Return [X, Y] of the center of cell containing provided text 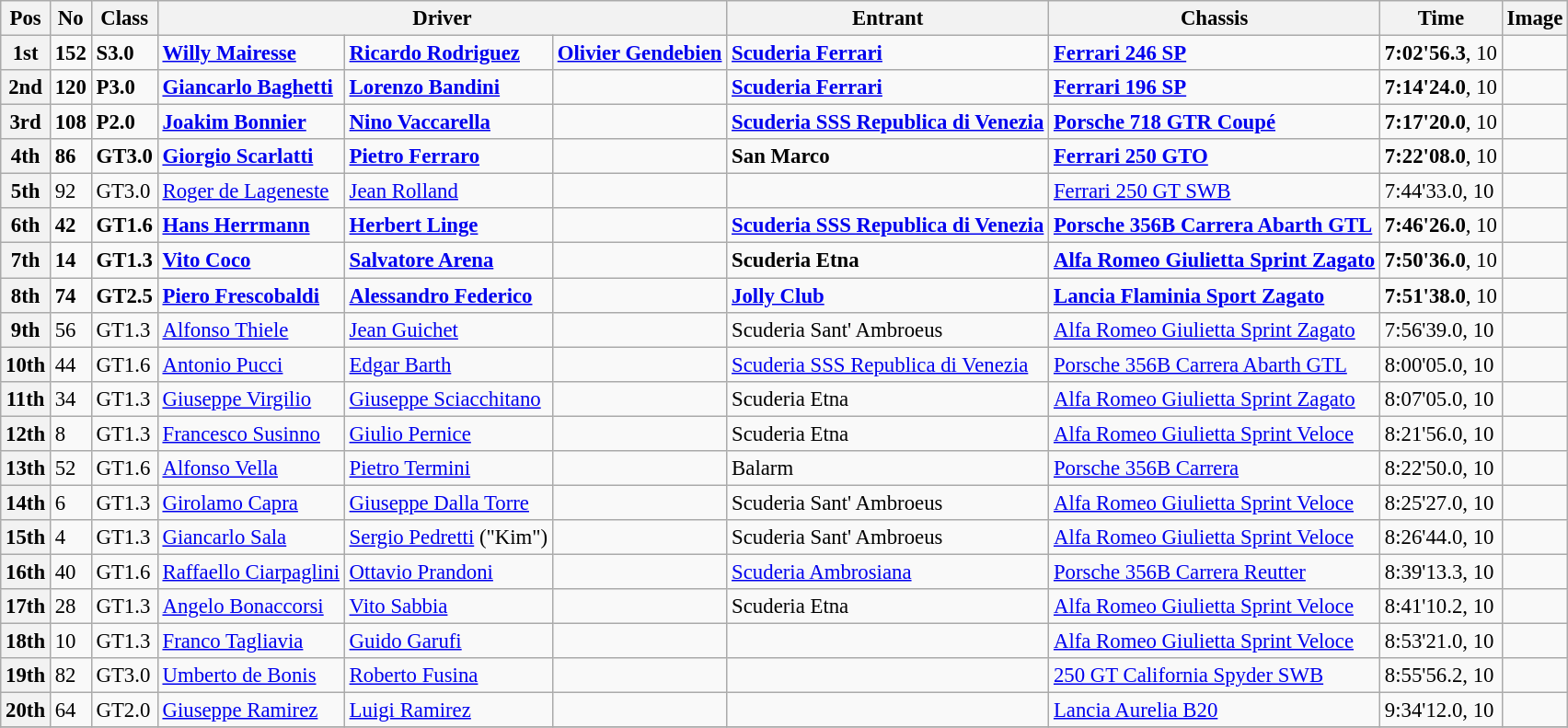
120 [70, 87]
Herbert Linge [448, 225]
P3.0 [124, 87]
San Marco [888, 156]
28 [70, 607]
Salvatore Arena [448, 260]
Time [1441, 18]
Sergio Pedretti ("Kim") [448, 537]
Image [1535, 18]
Ferrari 250 GT SWB [1215, 191]
Girolamo Capra [250, 503]
Lancia Aurelia B20 [1215, 711]
7:14'24.0, 10 [1441, 87]
Ferrari 196 SP [1215, 87]
Giorgio Scarlatti [250, 156]
6th [26, 225]
Alfonso Thiele [250, 329]
10th [26, 364]
152 [70, 53]
8:26'44.0, 10 [1441, 537]
18th [26, 641]
Jean Rolland [448, 191]
Balarm [888, 468]
Class [124, 18]
Porsche 718 GTR Coupé [1215, 122]
Antonio Pucci [250, 364]
Giuseppe Sciacchitano [448, 399]
250 GT California Spyder SWB [1215, 676]
P2.0 [124, 122]
4th [26, 156]
No [70, 18]
82 [70, 676]
13th [26, 468]
GT2.0 [124, 711]
6 [70, 503]
14 [70, 260]
Joakim Bonnier [250, 122]
Giuseppe Ramirez [250, 711]
Umberto de Bonis [250, 676]
42 [70, 225]
Porsche 356B Carrera [1215, 468]
19th [26, 676]
Ferrari 250 GTO [1215, 156]
Jean Guichet [448, 329]
8:21'56.0, 10 [1441, 433]
64 [70, 711]
8:00'05.0, 10 [1441, 364]
11th [26, 399]
Roger de Lageneste [250, 191]
Willy Mairesse [250, 53]
Lorenzo Bandini [448, 87]
7:51'38.0, 10 [1441, 295]
44 [70, 364]
20th [26, 711]
Driver [442, 18]
1st [26, 53]
4 [70, 537]
40 [70, 572]
Vito Sabbia [448, 607]
8:07'05.0, 10 [1441, 399]
7:22'08.0, 10 [1441, 156]
8:55'56.2, 10 [1441, 676]
Chassis [1215, 18]
8:39'13.3, 10 [1441, 572]
34 [70, 399]
17th [26, 607]
Pietro Termini [448, 468]
7th [26, 260]
8:25'27.0, 10 [1441, 503]
7:17'20.0, 10 [1441, 122]
Alfonso Vella [250, 468]
Luigi Ramirez [448, 711]
9:34'12.0, 10 [1441, 711]
Pos [26, 18]
12th [26, 433]
7:56'39.0, 10 [1441, 329]
10 [70, 641]
Hans Herrmann [250, 225]
8 [70, 433]
56 [70, 329]
8:53'21.0, 10 [1441, 641]
Entrant [888, 18]
Olivier Gendebien [639, 53]
GT2.5 [124, 295]
Giancarlo Sala [250, 537]
9th [26, 329]
S3.0 [124, 53]
108 [70, 122]
2nd [26, 87]
92 [70, 191]
Lancia Flaminia Sport Zagato [1215, 295]
Raffaello Ciarpaglini [250, 572]
Giuseppe Dalla Torre [448, 503]
8:41'10.2, 10 [1441, 607]
16th [26, 572]
52 [70, 468]
Scuderia Ambrosiana [888, 572]
7:50'36.0, 10 [1441, 260]
8th [26, 295]
Ottavio Prandoni [448, 572]
Ricardo Rodriguez [448, 53]
7:46'26.0, 10 [1441, 225]
Giulio Pernice [448, 433]
14th [26, 503]
Roberto Fusina [448, 676]
Francesco Susinno [250, 433]
Giancarlo Baghetti [250, 87]
15th [26, 537]
Edgar Barth [448, 364]
Ferrari 246 SP [1215, 53]
Alessandro Federico [448, 295]
Nino Vaccarella [448, 122]
Vito Coco [250, 260]
Pietro Ferraro [448, 156]
3rd [26, 122]
Franco Tagliavia [250, 641]
Guido Garufi [448, 641]
5th [26, 191]
74 [70, 295]
7:02'56.3, 10 [1441, 53]
8:22'50.0, 10 [1441, 468]
Piero Frescobaldi [250, 295]
Porsche 356B Carrera Reutter [1215, 572]
86 [70, 156]
Giuseppe Virgilio [250, 399]
Jolly Club [888, 295]
7:44'33.0, 10 [1441, 191]
Angelo Bonaccorsi [250, 607]
